Detect which cell encompasses the target text, then output its (x, y) center coordinate. 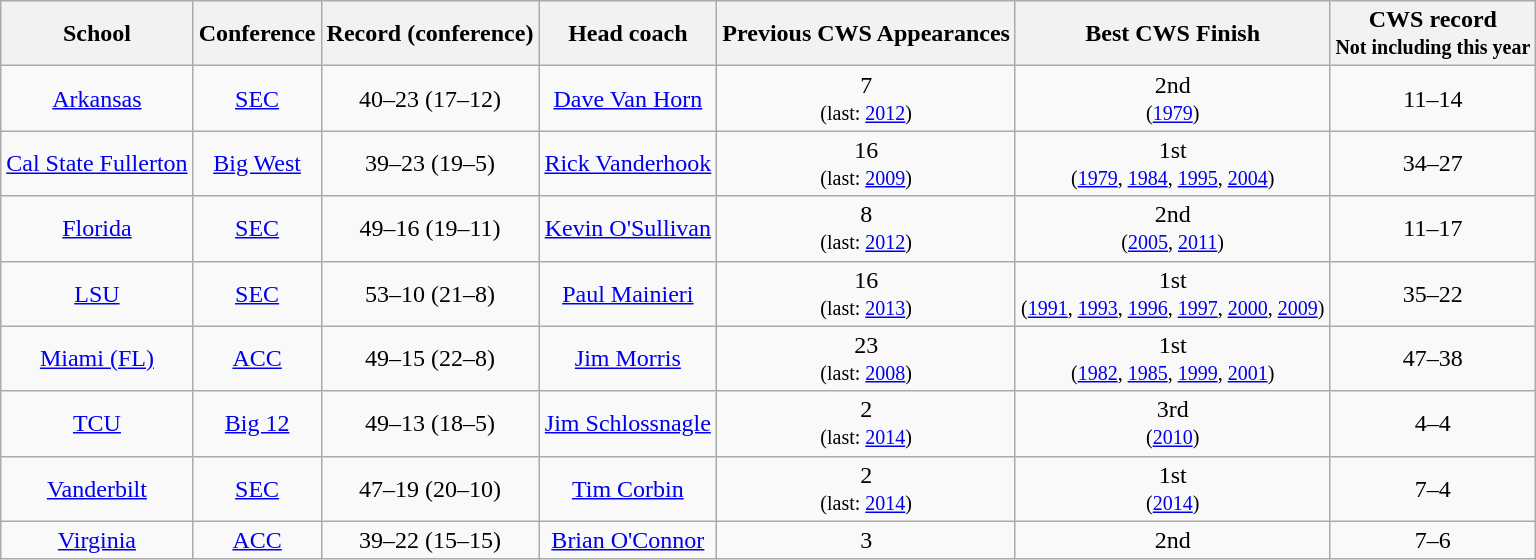
47–19 (20–10) (430, 488)
Brian O'Connor (628, 540)
Head coach (628, 34)
LSU (97, 294)
1st(1991, 1993, 1996, 1997, 2000, 2009) (1172, 294)
Arkansas (97, 98)
Conference (257, 34)
Previous CWS Appearances (866, 34)
39–22 (15–15) (430, 540)
Big 12 (257, 424)
Miami (FL) (97, 358)
Vanderbilt (97, 488)
39–23 (19–5) (430, 164)
49–16 (19–11) (430, 228)
School (97, 34)
23(last: 2008) (866, 358)
34–27 (1433, 164)
1st(1982, 1985, 1999, 2001) (1172, 358)
Dave Van Horn (628, 98)
Jim Schlossnagle (628, 424)
49–15 (22–8) (430, 358)
Jim Morris (628, 358)
35–22 (1433, 294)
CWS recordNot including this year (1433, 34)
Best CWS Finish (1172, 34)
Rick Vanderhook (628, 164)
8(last: 2012) (866, 228)
7–4 (1433, 488)
Paul Mainieri (628, 294)
7–6 (1433, 540)
Kevin O'Sullivan (628, 228)
11–17 (1433, 228)
1st(2014) (1172, 488)
Tim Corbin (628, 488)
7(last: 2012) (866, 98)
Cal State Fullerton (97, 164)
53–10 (21–8) (430, 294)
3rd(2010) (1172, 424)
16(last: 2013) (866, 294)
47–38 (1433, 358)
2nd(1979) (1172, 98)
2nd(2005, 2011) (1172, 228)
11–14 (1433, 98)
Florida (97, 228)
Virginia (97, 540)
Big West (257, 164)
49–13 (18–5) (430, 424)
4–4 (1433, 424)
3 (866, 540)
16(last: 2009) (866, 164)
2nd (1172, 540)
TCU (97, 424)
Record (conference) (430, 34)
1st(1979, 1984, 1995, 2004) (1172, 164)
40–23 (17–12) (430, 98)
